Pinpoint the cell where the given text exists, returning its [X, Y] midpoint coordinate. 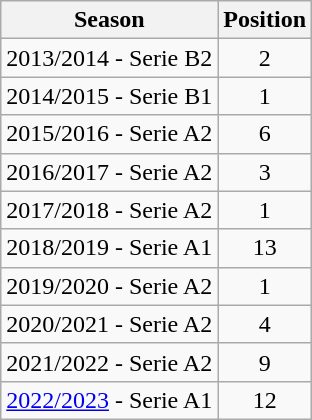
2020/2021 - Serie A2 [110, 324]
6 [265, 134]
Season [110, 20]
2 [265, 58]
4 [265, 324]
9 [265, 362]
2014/2015 - Serie B1 [110, 96]
13 [265, 248]
12 [265, 400]
2017/2018 - Serie A2 [110, 210]
2021/2022 - Serie A2 [110, 362]
2022/2023 - Serie A1 [110, 400]
2018/2019 - Serie A1 [110, 248]
2019/2020 - Serie A2 [110, 286]
Position [265, 20]
2013/2014 - Serie B2 [110, 58]
3 [265, 172]
2015/2016 - Serie A2 [110, 134]
2016/2017 - Serie A2 [110, 172]
